Output the [x, y] coordinate of the center of the cell containing the given text.  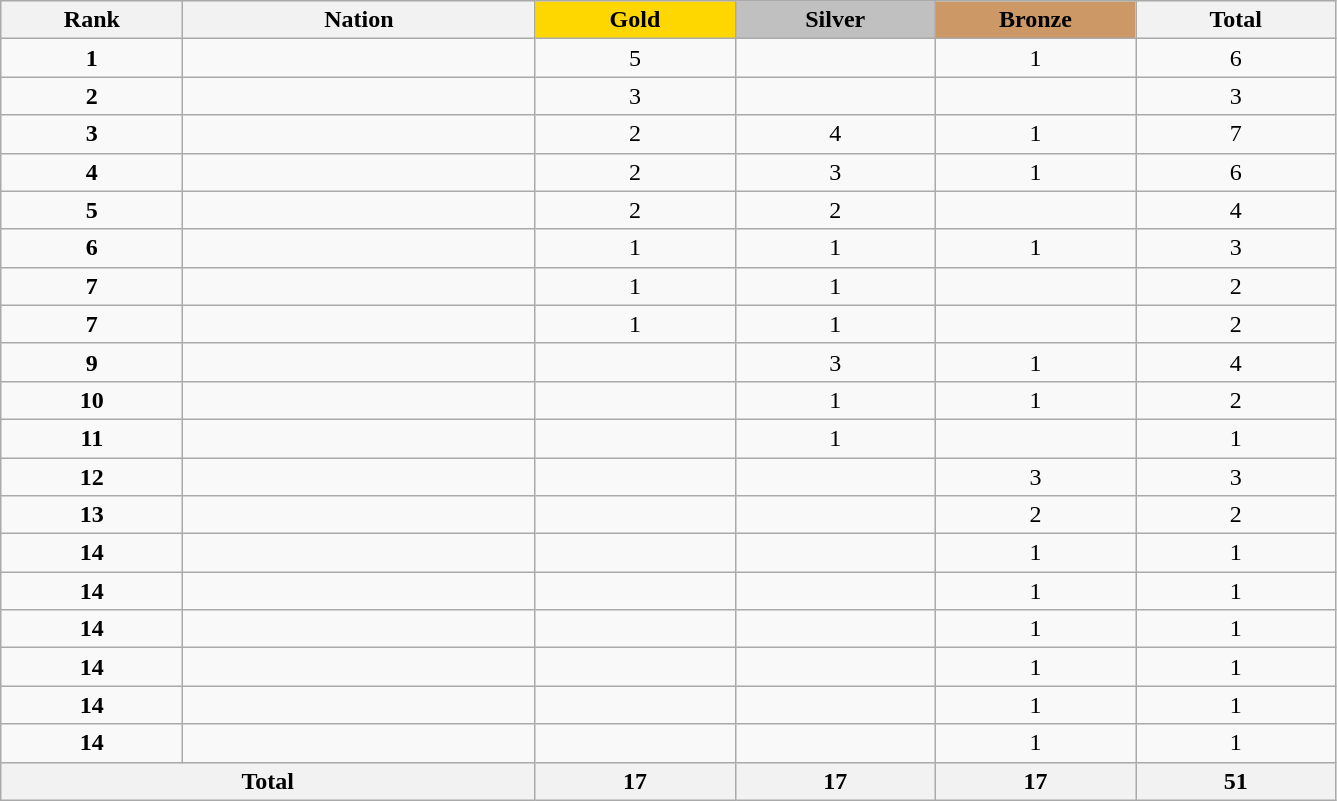
51 [1236, 781]
Gold [635, 20]
Nation [359, 20]
Silver [835, 20]
13 [92, 515]
Rank [92, 20]
12 [92, 477]
9 [92, 362]
10 [92, 400]
Bronze [1035, 20]
11 [92, 438]
